Return the (X, Y) coordinate for the center point of the cell that contains the specified text.  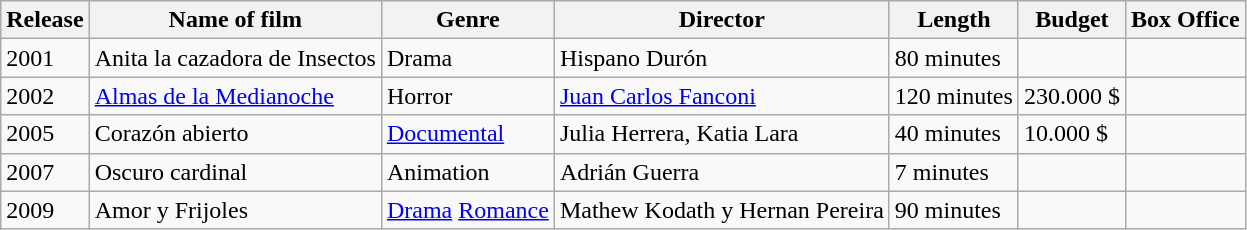
Genre (468, 20)
Oscuro cardinal (235, 172)
120 minutes (954, 96)
Length (954, 20)
Horror (468, 96)
Name of film (235, 20)
10.000 $ (1072, 134)
7 minutes (954, 172)
Drama (468, 58)
40 minutes (954, 134)
230.000 $ (1072, 96)
Documental (468, 134)
2002 (45, 96)
Budget (1072, 20)
Hispano Durón (722, 58)
Amor y Frijoles (235, 210)
Drama Romance (468, 210)
Animation (468, 172)
Anita la cazadora de Insectos (235, 58)
2009 (45, 210)
Director (722, 20)
Box Office (1185, 20)
Adrián Guerra (722, 172)
2001 (45, 58)
Corazón abierto (235, 134)
Julia Herrera, Katia Lara (722, 134)
2007 (45, 172)
90 minutes (954, 210)
Mathew Kodath y Hernan Pereira (722, 210)
Release (45, 20)
Juan Carlos Fanconi (722, 96)
Almas de la Medianoche (235, 96)
2005 (45, 134)
80 minutes (954, 58)
